Capture the cell that displays the provided text and extract its [x, y] central coordinate. 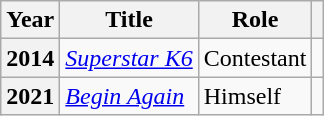
Begin Again [129, 96]
2021 [30, 96]
2014 [30, 58]
Superstar K6 [129, 58]
Himself [255, 96]
Role [255, 20]
Year [30, 20]
Contestant [255, 58]
Title [129, 20]
